Pinpoint the cell where the given text exists, returning its [x, y] midpoint coordinate. 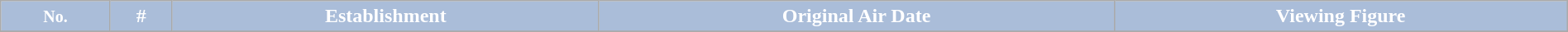
No. [55, 16]
Original Air Date [857, 16]
# [141, 16]
Establishment [385, 16]
Viewing Figure [1341, 16]
